Extract the (x, y) coordinate from the center of the cell holding the provided text.  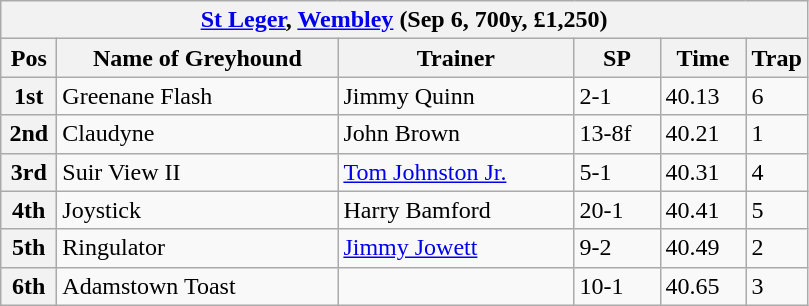
Greenane Flash (198, 96)
10-1 (617, 286)
1st (29, 96)
Jimmy Jowett (456, 248)
13-8f (617, 134)
40.65 (703, 286)
Ringulator (198, 248)
6th (29, 286)
2 (776, 248)
20-1 (617, 210)
Tom Johnston Jr. (456, 172)
Time (703, 58)
4 (776, 172)
2-1 (617, 96)
3 (776, 286)
Claudyne (198, 134)
5th (29, 248)
Joystick (198, 210)
40.41 (703, 210)
40.21 (703, 134)
Harry Bamford (456, 210)
Adamstown Toast (198, 286)
Pos (29, 58)
Trainer (456, 58)
John Brown (456, 134)
2nd (29, 134)
Suir View II (198, 172)
40.31 (703, 172)
4th (29, 210)
Name of Greyhound (198, 58)
SP (617, 58)
1 (776, 134)
5 (776, 210)
3rd (29, 172)
9-2 (617, 248)
40.49 (703, 248)
Jimmy Quinn (456, 96)
5-1 (617, 172)
St Leger, Wembley (Sep 6, 700y, £1,250) (404, 20)
Trap (776, 58)
6 (776, 96)
40.13 (703, 96)
